Output the [X, Y] coordinate of the center of the cell containing the given text.  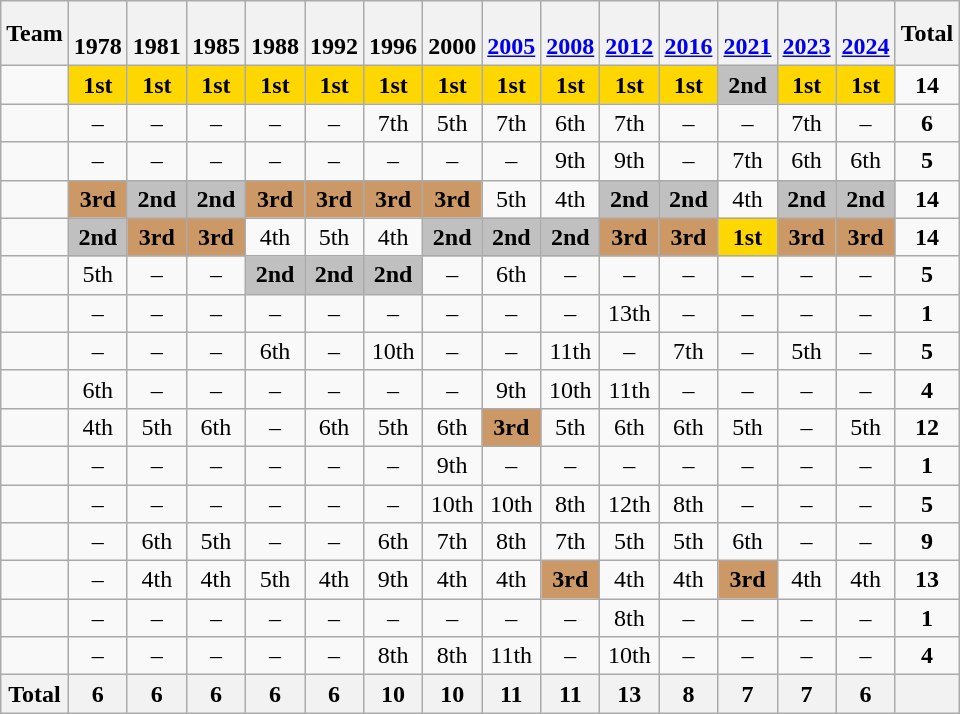
1992 [334, 34]
1988 [274, 34]
2023 [806, 34]
2008 [570, 34]
Team [35, 34]
8 [688, 694]
1985 [216, 34]
2024 [866, 34]
1981 [156, 34]
2021 [748, 34]
1996 [394, 34]
2016 [688, 34]
12 [927, 427]
13th [630, 313]
9 [927, 542]
2005 [512, 34]
2000 [452, 34]
2012 [630, 34]
12th [630, 503]
1978 [98, 34]
